Identify which cell holds the provided text, then report its [x, y] central coordinate. 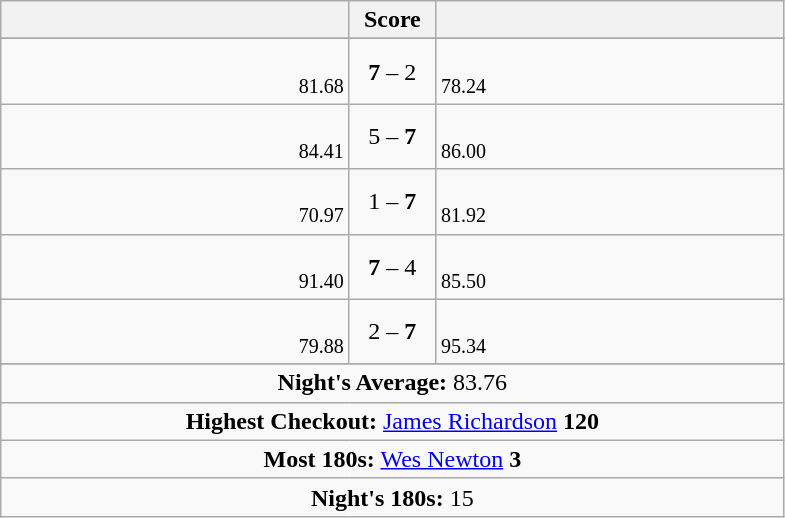
78.24 [610, 72]
86.00 [610, 136]
Highest Checkout: James Richardson 120 [392, 421]
Night's Average: 83.76 [392, 383]
91.40 [176, 266]
Night's 180s: 15 [392, 497]
7 – 4 [392, 266]
95.34 [610, 332]
85.50 [610, 266]
Score [392, 20]
70.97 [176, 202]
1 – 7 [392, 202]
81.68 [176, 72]
7 – 2 [392, 72]
84.41 [176, 136]
81.92 [610, 202]
2 – 7 [392, 332]
5 – 7 [392, 136]
Most 180s: Wes Newton 3 [392, 459]
79.88 [176, 332]
